Pinpoint the cell where the given text exists, returning its [X, Y] midpoint coordinate. 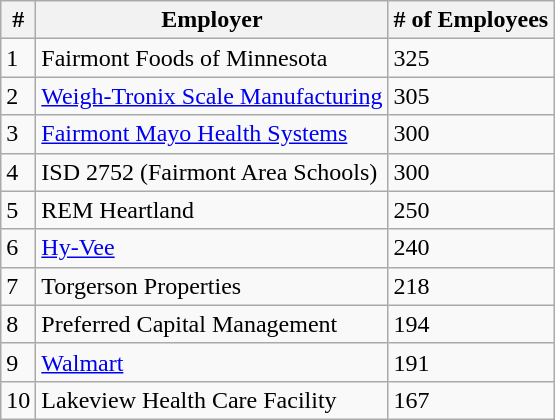
2 [18, 96]
5 [18, 210]
Hy-Vee [212, 248]
218 [471, 286]
167 [471, 400]
325 [471, 58]
7 [18, 286]
191 [471, 362]
Walmart [212, 362]
Fairmont Mayo Health Systems [212, 134]
4 [18, 172]
REM Heartland [212, 210]
10 [18, 400]
Fairmont Foods of Minnesota [212, 58]
6 [18, 248]
ISD 2752 (Fairmont Area Schools) [212, 172]
Employer [212, 20]
3 [18, 134]
194 [471, 324]
305 [471, 96]
8 [18, 324]
# of Employees [471, 20]
240 [471, 248]
Torgerson Properties [212, 286]
Lakeview Health Care Facility [212, 400]
250 [471, 210]
1 [18, 58]
Preferred Capital Management [212, 324]
# [18, 20]
9 [18, 362]
Weigh-Tronix Scale Manufacturing [212, 96]
